Search for the cell housing the specified text and yield its (X, Y) center coordinate. 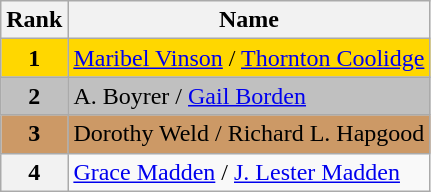
4 (34, 172)
Name (249, 20)
Grace Madden / J. Lester Madden (249, 172)
Rank (34, 20)
A. Boyrer / Gail Borden (249, 96)
2 (34, 96)
Maribel Vinson / Thornton Coolidge (249, 58)
3 (34, 134)
Dorothy Weld / Richard L. Hapgood (249, 134)
1 (34, 58)
